Find where the given text appears and provide that cell's center as (X, Y) coordinate. 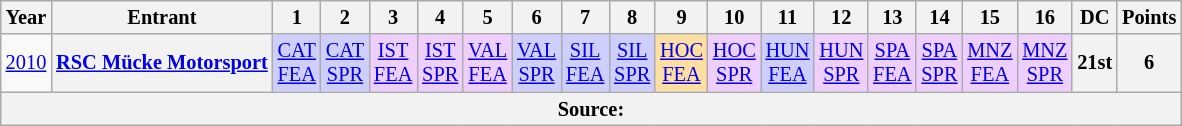
HOCSPR (734, 63)
SILFEA (585, 63)
ISTFEA (393, 63)
SPAFEA (892, 63)
16 (1044, 17)
7 (585, 17)
Source: (591, 109)
RSC Mücke Motorsport (162, 63)
CATSPR (345, 63)
10 (734, 17)
MNZFEA (990, 63)
12 (841, 17)
Points (1149, 17)
11 (788, 17)
DC (1094, 17)
Year (26, 17)
SPASPR (939, 63)
HOCFEA (682, 63)
4 (440, 17)
2 (345, 17)
3 (393, 17)
ISTSPR (440, 63)
HUNSPR (841, 63)
8 (632, 17)
VALFEA (488, 63)
2010 (26, 63)
13 (892, 17)
MNZSPR (1044, 63)
SILSPR (632, 63)
15 (990, 17)
5 (488, 17)
Entrant (162, 17)
CATFEA (297, 63)
9 (682, 17)
1 (297, 17)
HUNFEA (788, 63)
VALSPR (536, 63)
21st (1094, 63)
14 (939, 17)
